Capture the cell that displays the provided text and extract its [X, Y] central coordinate. 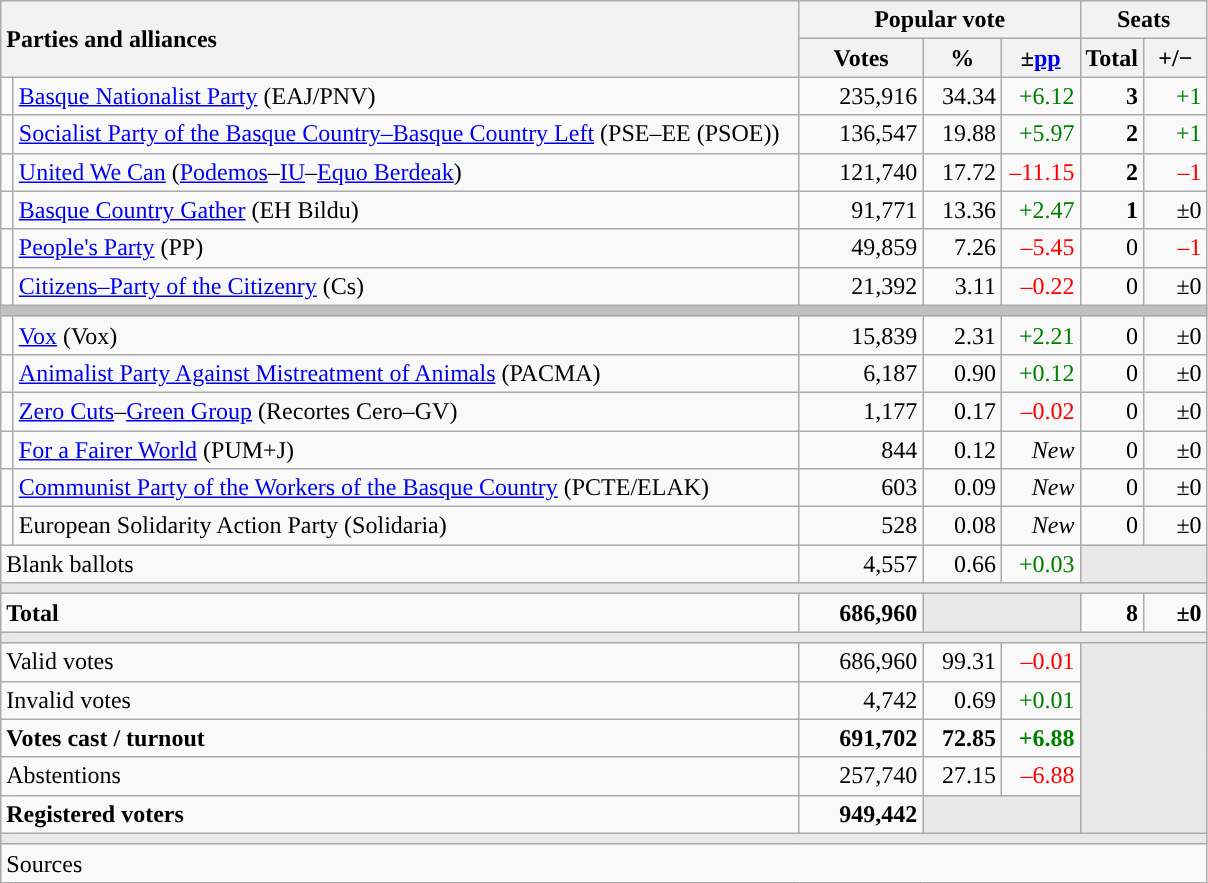
19.88 [962, 134]
235,916 [861, 96]
Votes cast / turnout [400, 738]
+6.88 [1040, 738]
844 [861, 449]
–6.88 [1040, 776]
+/− [1176, 58]
+0.01 [1040, 700]
Votes [861, 58]
Valid votes [400, 662]
0.09 [962, 488]
Zero Cuts–Green Group (Recortes Cero–GV) [406, 411]
27.15 [962, 776]
Vox (Vox) [406, 335]
13.36 [962, 210]
Communist Party of the Workers of the Basque Country (PCTE/ELAK) [406, 488]
±pp [1040, 58]
4,742 [861, 700]
0.17 [962, 411]
6,187 [861, 373]
257,740 [861, 776]
121,740 [861, 172]
Parties and alliances [400, 39]
–0.01 [1040, 662]
17.72 [962, 172]
91,771 [861, 210]
European Solidarity Action Party (Solidaria) [406, 526]
–0.22 [1040, 286]
Citizens–Party of the Citizenry (Cs) [406, 286]
4,557 [861, 564]
691,702 [861, 738]
603 [861, 488]
+5.97 [1040, 134]
0.90 [962, 373]
–5.45 [1040, 248]
49,859 [861, 248]
Blank ballots [400, 564]
136,547 [861, 134]
21,392 [861, 286]
2.31 [962, 335]
Popular vote [940, 20]
0.69 [962, 700]
+6.12 [1040, 96]
–11.15 [1040, 172]
+0.12 [1040, 373]
+2.47 [1040, 210]
Sources [604, 863]
8 [1112, 613]
Basque Country Gather (EH Bildu) [406, 210]
United We Can (Podemos–IU–Equo Berdeak) [406, 172]
People's Party (PP) [406, 248]
0.12 [962, 449]
3.11 [962, 286]
1,177 [861, 411]
3 [1112, 96]
Basque Nationalist Party (EAJ/PNV) [406, 96]
72.85 [962, 738]
Animalist Party Against Mistreatment of Animals (PACMA) [406, 373]
–0.02 [1040, 411]
Socialist Party of the Basque Country–Basque Country Left (PSE–EE (PSOE)) [406, 134]
+0.03 [1040, 564]
1 [1112, 210]
949,442 [861, 814]
Registered voters [400, 814]
99.31 [962, 662]
528 [861, 526]
Abstentions [400, 776]
Seats [1144, 20]
For a Fairer World (PUM+J) [406, 449]
15,839 [861, 335]
0.66 [962, 564]
0.08 [962, 526]
+2.21 [1040, 335]
34.34 [962, 96]
Invalid votes [400, 700]
% [962, 58]
7.26 [962, 248]
